Return the [X, Y] coordinate for the center point of the cell that contains the specified text.  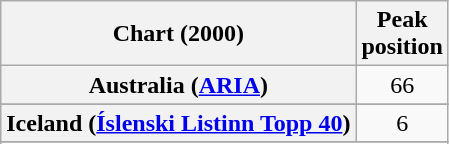
Australia (ARIA) [178, 85]
6 [402, 123]
Chart (2000) [178, 34]
Iceland (Íslenski Listinn Topp 40) [178, 123]
66 [402, 85]
Peakposition [402, 34]
